Capture the cell that displays the provided text and extract its (X, Y) central coordinate. 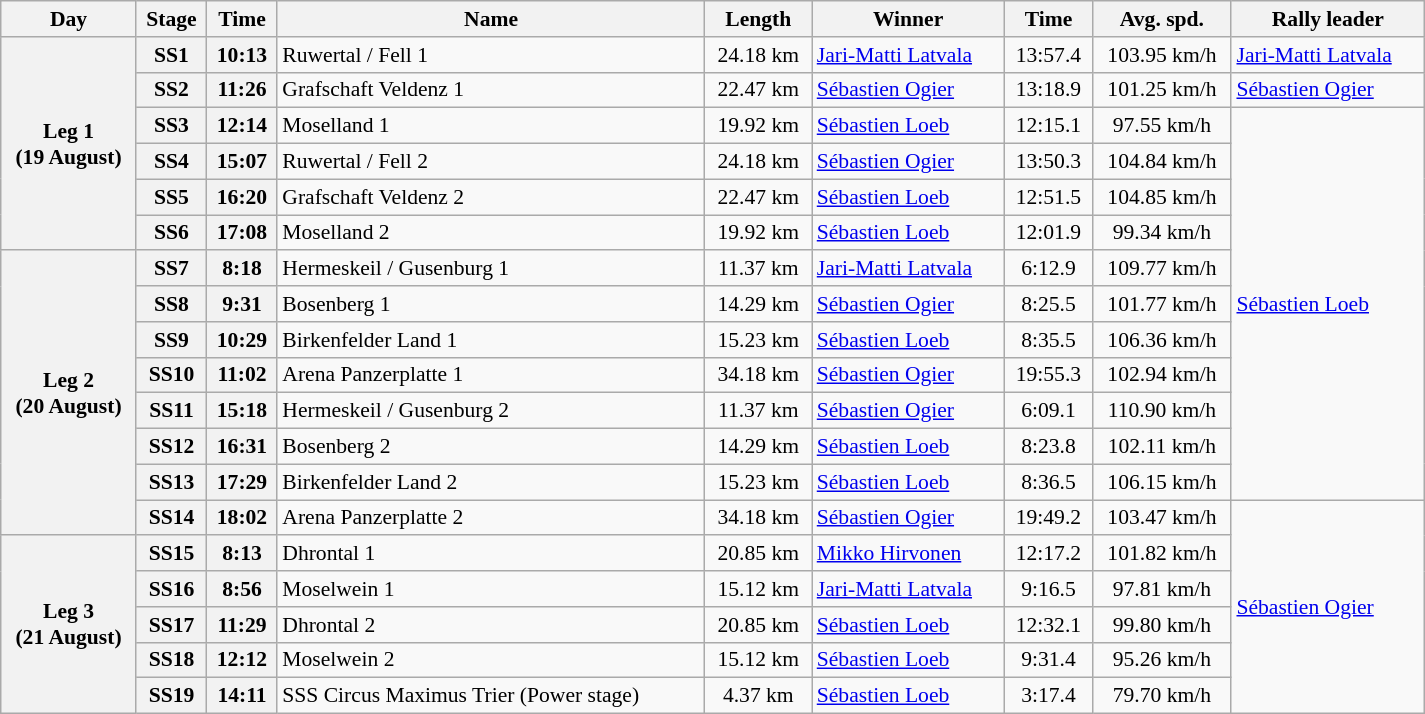
SS12 (171, 447)
97.81 km/h (1162, 589)
Ruwertal / Fell 2 (491, 162)
14:11 (242, 696)
SS3 (171, 126)
SS7 (171, 269)
19:55.3 (1048, 375)
Bosenberg 2 (491, 447)
101.25 km/h (1162, 90)
Name (491, 19)
106.15 km/h (1162, 482)
8:23.8 (1048, 447)
18:02 (242, 518)
104.84 km/h (1162, 162)
16:31 (242, 447)
17:08 (242, 233)
12:12 (242, 660)
12:15.1 (1048, 126)
Bosenberg 1 (491, 304)
Hermeskeil / Gusenburg 2 (491, 411)
SS10 (171, 375)
12:14 (242, 126)
11:29 (242, 625)
SS16 (171, 589)
8:25.5 (1048, 304)
Mikko Hirvonen (908, 554)
SS17 (171, 625)
SS13 (171, 482)
19:49.2 (1048, 518)
Birkenfelder Land 2 (491, 482)
13:50.3 (1048, 162)
8:18 (242, 269)
Arena Panzerplatte 2 (491, 518)
Grafschaft Veldenz 1 (491, 90)
SS11 (171, 411)
Ruwertal / Fell 1 (491, 55)
103.47 km/h (1162, 518)
SS1 (171, 55)
16:20 (242, 197)
9:31.4 (1048, 660)
8:35.5 (1048, 340)
10:29 (242, 340)
Moselland 2 (491, 233)
101.77 km/h (1162, 304)
15:07 (242, 162)
Avg. spd. (1162, 19)
8:13 (242, 554)
SS5 (171, 197)
15:18 (242, 411)
101.82 km/h (1162, 554)
SS19 (171, 696)
79.70 km/h (1162, 696)
Leg 3(21 August) (68, 625)
104.85 km/h (1162, 197)
13:18.9 (1048, 90)
SS18 (171, 660)
11:02 (242, 375)
11:26 (242, 90)
99.80 km/h (1162, 625)
106.36 km/h (1162, 340)
102.11 km/h (1162, 447)
110.90 km/h (1162, 411)
13:57.4 (1048, 55)
12:17.2 (1048, 554)
SS15 (171, 554)
10:13 (242, 55)
9:16.5 (1048, 589)
9:31 (242, 304)
Arena Panzerplatte 1 (491, 375)
97.55 km/h (1162, 126)
8:36.5 (1048, 482)
Length (758, 19)
Winner (908, 19)
95.26 km/h (1162, 660)
Leg 2(20 August) (68, 394)
SSS Circus Maximus Trier (Power stage) (491, 696)
Dhrontal 1 (491, 554)
8:56 (242, 589)
Birkenfelder Land 1 (491, 340)
Day (68, 19)
Leg 1(19 August) (68, 144)
4.37 km (758, 696)
Rally leader (1328, 19)
Grafschaft Veldenz 2 (491, 197)
Dhrontal 2 (491, 625)
6:12.9 (1048, 269)
SS4 (171, 162)
109.77 km/h (1162, 269)
Moselwein 1 (491, 589)
99.34 km/h (1162, 233)
17:29 (242, 482)
SS9 (171, 340)
SS8 (171, 304)
12:32.1 (1048, 625)
Hermeskeil / Gusenburg 1 (491, 269)
Moselland 1 (491, 126)
6:09.1 (1048, 411)
103.95 km/h (1162, 55)
SS2 (171, 90)
102.94 km/h (1162, 375)
SS6 (171, 233)
12:51.5 (1048, 197)
3:17.4 (1048, 696)
Stage (171, 19)
Moselwein 2 (491, 660)
12:01.9 (1048, 233)
SS14 (171, 518)
